For the text-containing cell, return its midpoint in (x, y) coordinate format. 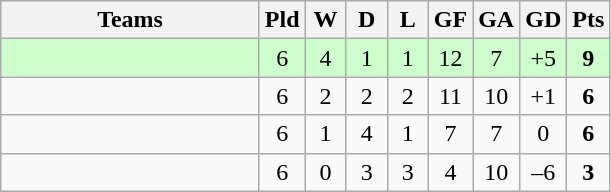
L (408, 20)
+5 (544, 58)
W (326, 20)
GD (544, 20)
Pld (282, 20)
D (366, 20)
11 (450, 96)
GA (496, 20)
GF (450, 20)
–6 (544, 172)
Teams (130, 20)
9 (588, 58)
12 (450, 58)
+1 (544, 96)
Pts (588, 20)
